Return the [x, y] coordinate for the center point of the cell that contains the specified text.  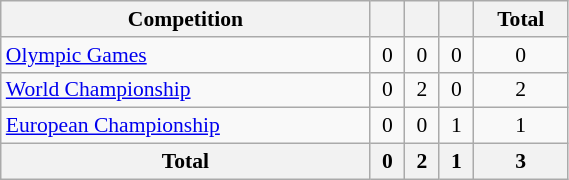
Competition [186, 19]
European Championship [186, 126]
Olympic Games [186, 55]
3 [521, 162]
World Championship [186, 90]
